Output the [X, Y] coordinate of the center of the cell containing the given text.  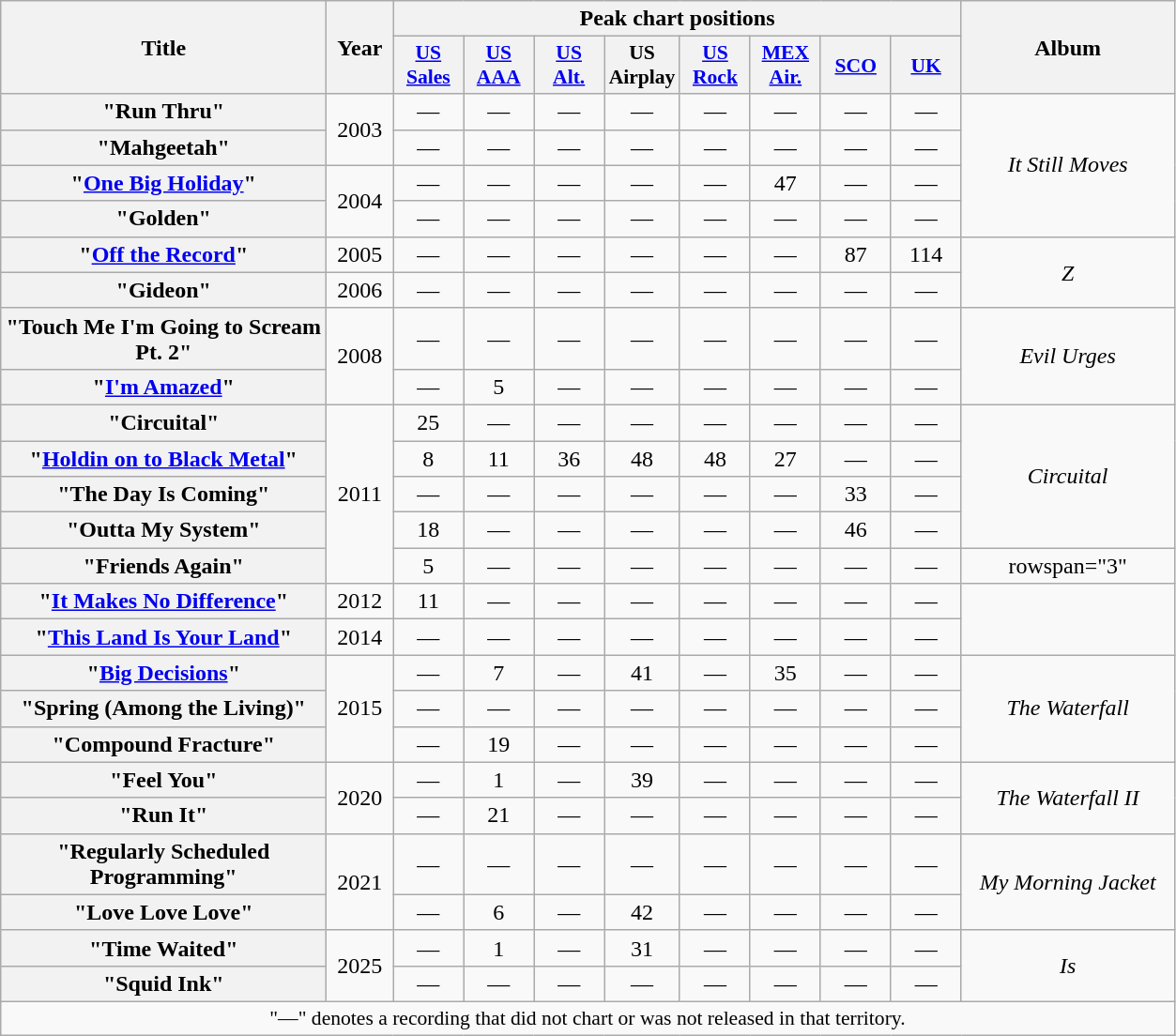
"This Land Is Your Land" [163, 637]
US Airplay [642, 66]
"Off the Record" [163, 254]
25 [428, 422]
8 [428, 459]
41 [642, 673]
7 [499, 673]
Circuital [1068, 476]
"Regularly Scheduled Programming" [163, 863]
"—" denotes a recording that did not chart or was not released in that territory. [588, 1018]
"Love Love Love" [163, 912]
2020 [360, 798]
"Golden" [163, 219]
"Feel You" [163, 780]
2003 [360, 129]
Is [1068, 966]
Title [163, 47]
18 [428, 530]
"Time Waited" [163, 948]
19 [499, 744]
"Circuital" [163, 422]
"Gideon" [163, 290]
"Spring (Among the Living)" [163, 708]
39 [642, 780]
Year [360, 47]
MEXAir. [785, 66]
2005 [360, 254]
46 [856, 530]
21 [499, 815]
The Waterfall II [1068, 798]
33 [856, 495]
2025 [360, 966]
"Holdin on to Black Metal" [163, 459]
"I'm Amazed" [163, 387]
It Still Moves [1068, 165]
"Big Decisions" [163, 673]
35 [785, 673]
My Morning Jacket [1068, 882]
"Run It" [163, 815]
2008 [360, 357]
"Touch Me I'm Going to Scream Pt. 2" [163, 338]
"Run Thru" [163, 112]
27 [785, 459]
2006 [360, 290]
2014 [360, 637]
Evil Urges [1068, 357]
2004 [360, 201]
2011 [360, 494]
"Mahgeetah" [163, 147]
"Outta My System" [163, 530]
UK [925, 66]
"The Day Is Coming" [163, 495]
USSales [428, 66]
6 [499, 912]
87 [856, 254]
2012 [360, 602]
"Friends Again" [163, 566]
Peak chart positions [678, 19]
"Compound Fracture" [163, 744]
36 [569, 459]
rowspan="3" [1068, 566]
114 [925, 254]
"Squid Ink" [163, 983]
The Waterfall [1068, 708]
47 [785, 183]
2021 [360, 882]
Z [1068, 272]
USAlt. [569, 66]
"One Big Holiday" [163, 183]
Album [1068, 47]
"It Makes No Difference" [163, 602]
USAAA [499, 66]
42 [642, 912]
USRock [715, 66]
31 [642, 948]
SCO [856, 66]
2015 [360, 708]
